Return (X, Y) of the center of cell containing provided text 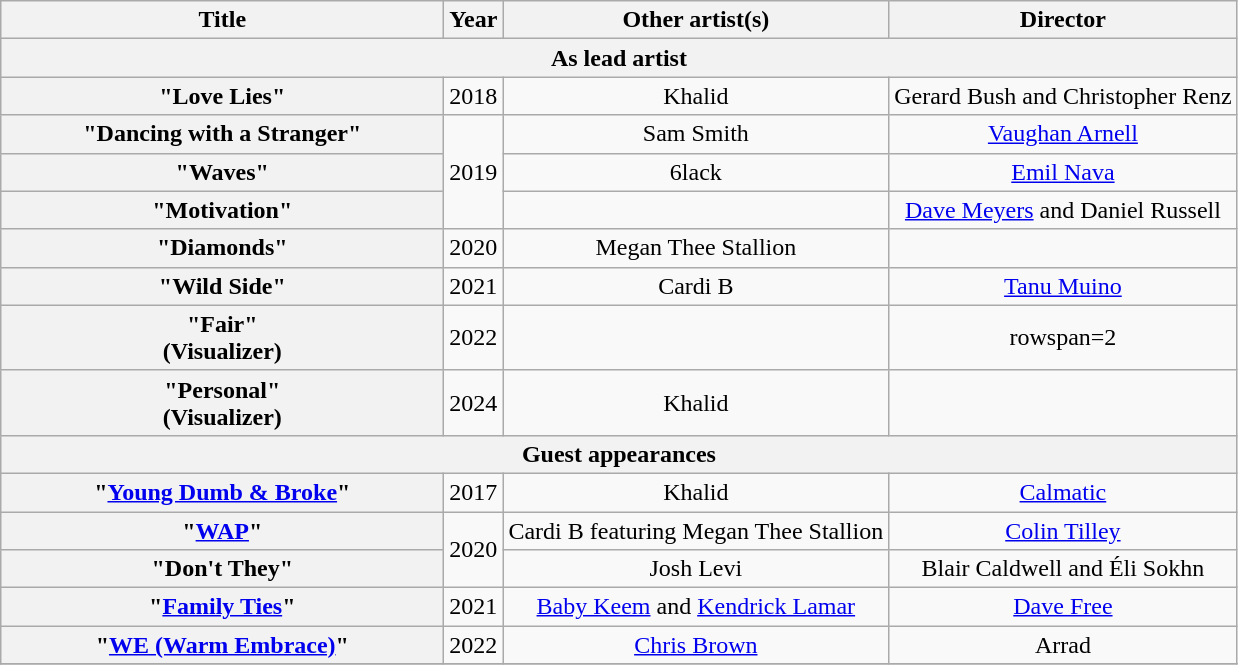
Emil Nava (1063, 172)
Gerard Bush and Christopher Renz (1063, 96)
Dave Free (1063, 607)
"Wild Side" (222, 286)
6lack (696, 172)
Vaughan Arnell (1063, 134)
Baby Keem and Kendrick Lamar (696, 607)
Year (474, 20)
Colin Tilley (1063, 531)
Guest appearances (619, 454)
Cardi B featuring Megan Thee Stallion (696, 531)
Title (222, 20)
Other artist(s) (696, 20)
"Fair"(Visualizer) (222, 338)
Director (1063, 20)
Chris Brown (696, 645)
Arrad (1063, 645)
2019 (474, 172)
Tanu Muino (1063, 286)
Megan Thee Stallion (696, 248)
"Diamonds" (222, 248)
"WAP" (222, 531)
Josh Levi (696, 569)
Sam Smith (696, 134)
Dave Meyers and Daniel Russell (1063, 210)
"WE (Warm Embrace)" (222, 645)
"Motivation" (222, 210)
2024 (474, 402)
rowspan=2 (1063, 338)
"Love Lies" (222, 96)
2017 (474, 492)
"Young Dumb & Broke" (222, 492)
"Personal"(Visualizer) (222, 402)
As lead artist (619, 58)
"Family Ties" (222, 607)
"Waves" (222, 172)
Blair Caldwell and Éli Sokhn (1063, 569)
2018 (474, 96)
Calmatic (1063, 492)
"Dancing with a Stranger" (222, 134)
"Don't They" (222, 569)
Cardi B (696, 286)
